Find where the given text appears and provide that cell's center as (X, Y) coordinate. 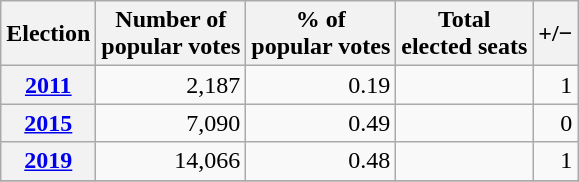
+/− (556, 34)
2011 (48, 85)
2019 (48, 161)
Election (48, 34)
0.19 (321, 85)
0.49 (321, 123)
0.48 (321, 161)
14,066 (171, 161)
2,187 (171, 85)
2015 (48, 123)
0 (556, 123)
Totalelected seats (464, 34)
Number ofpopular votes (171, 34)
7,090 (171, 123)
% ofpopular votes (321, 34)
